For the text-containing cell, return its midpoint in (X, Y) coordinate format. 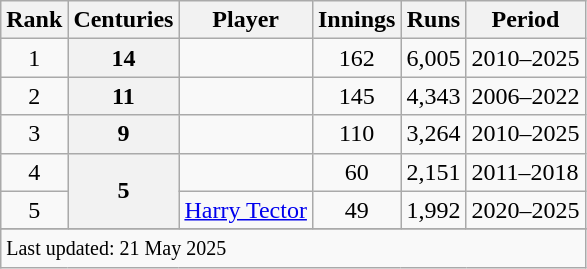
2011–2018 (526, 172)
Last updated: 21 May 2025 (293, 248)
2 (34, 96)
2006–2022 (526, 96)
6,005 (434, 58)
4 (34, 172)
60 (356, 172)
1 (34, 58)
Centuries (124, 20)
3,264 (434, 134)
9 (124, 134)
4,343 (434, 96)
2,151 (434, 172)
49 (356, 210)
Rank (34, 20)
Runs (434, 20)
3 (34, 134)
14 (124, 58)
110 (356, 134)
1,992 (434, 210)
Period (526, 20)
2020–2025 (526, 210)
11 (124, 96)
Harry Tector (246, 210)
Innings (356, 20)
145 (356, 96)
Player (246, 20)
162 (356, 58)
